Determine the (x, y) coordinate at the center of the cell enclosing the given text.  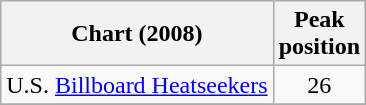
Chart (2008) (137, 34)
U.S. Billboard Heatseekers (137, 85)
Peakposition (319, 34)
26 (319, 85)
